Search for the cell housing the specified text and yield its [X, Y] center coordinate. 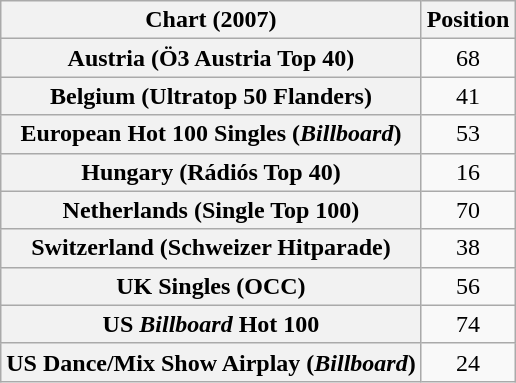
Austria (Ö3 Austria Top 40) [211, 58]
16 [468, 172]
US Dance/Mix Show Airplay (Billboard) [211, 362]
68 [468, 58]
24 [468, 362]
41 [468, 96]
Switzerland (Schweizer Hitparade) [211, 248]
Chart (2007) [211, 20]
Position [468, 20]
38 [468, 248]
European Hot 100 Singles (Billboard) [211, 134]
Belgium (Ultratop 50 Flanders) [211, 96]
74 [468, 324]
53 [468, 134]
Netherlands (Single Top 100) [211, 210]
UK Singles (OCC) [211, 286]
56 [468, 286]
70 [468, 210]
US Billboard Hot 100 [211, 324]
Hungary (Rádiós Top 40) [211, 172]
